Determine the (x, y) coordinate at the center of the cell enclosing the given text.  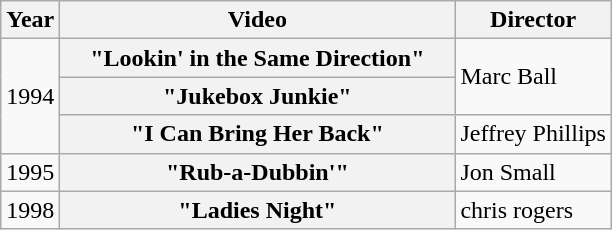
Year (30, 20)
"I Can Bring Her Back" (258, 134)
Director (534, 20)
"Rub-a-Dubbin'" (258, 172)
1994 (30, 96)
Jon Small (534, 172)
"Jukebox Junkie" (258, 96)
Video (258, 20)
"Ladies Night" (258, 210)
1998 (30, 210)
Marc Ball (534, 77)
Jeffrey Phillips (534, 134)
1995 (30, 172)
chris rogers (534, 210)
"Lookin' in the Same Direction" (258, 58)
